Provide the (x, y) coordinate of the cell's center where the given text is located.  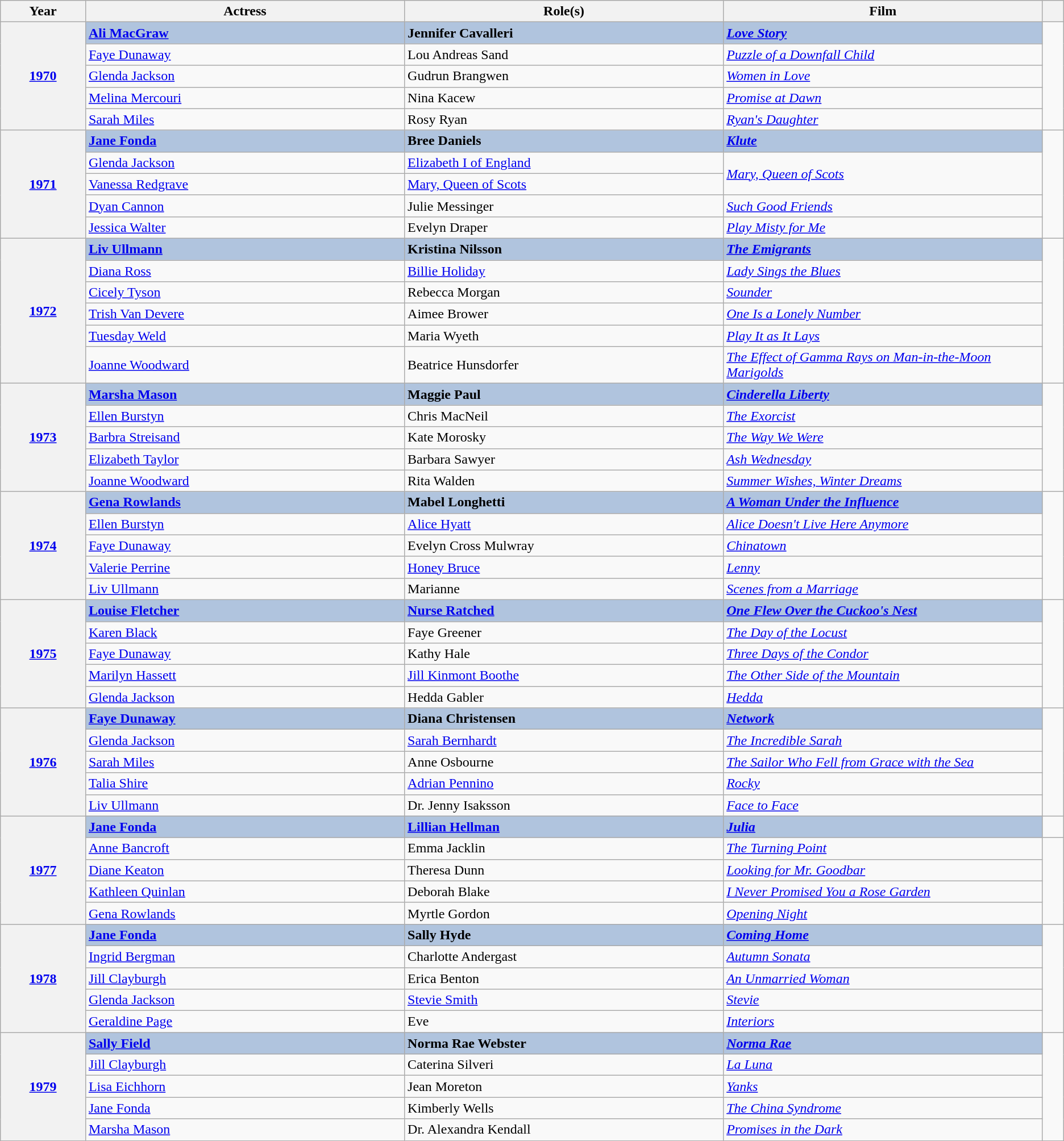
Vanessa Redgrave (244, 184)
Play It as It Lays (883, 336)
Stevie (883, 1000)
Face to Face (883, 805)
Ash Wednesday (883, 459)
1975 (43, 653)
Faye Greener (564, 632)
Rocky (883, 784)
Deborah Blake (564, 892)
Jessica Walter (244, 227)
Barbara Sawyer (564, 459)
1972 (43, 310)
Diana Ross (244, 271)
Anne Bancroft (244, 848)
Nurse Ratched (564, 610)
A Woman Under the Influence (883, 502)
Actress (244, 11)
An Unmarried Woman (883, 978)
Norma Rae Webster (564, 1043)
Bree Daniels (564, 141)
Lenny (883, 567)
Hedda (883, 697)
Women in Love (883, 76)
The Other Side of the Mountain (883, 676)
The Emigrants (883, 249)
Kimberly Wells (564, 1108)
1977 (43, 870)
Erica Benton (564, 978)
Kate Morosky (564, 438)
Nina Kacew (564, 98)
Marianne (564, 589)
Promise at Dawn (883, 98)
Rosy Ryan (564, 119)
Hedda Gabler (564, 697)
Geraldine Page (244, 1022)
Sounder (883, 293)
Ali MacGraw (244, 33)
Rita Walden (564, 481)
Klute (883, 141)
Summer Wishes, Winter Dreams (883, 481)
Tuesday Weld (244, 336)
Dr. Alexandra Kendall (564, 1130)
The Way We Were (883, 438)
Interiors (883, 1022)
Anne Osbourne (564, 762)
Gudrun Brangwen (564, 76)
Yanks (883, 1086)
1973 (43, 438)
1974 (43, 545)
Role(s) (564, 11)
Maria Wyeth (564, 336)
Marilyn Hassett (244, 676)
Kathleen Quinlan (244, 892)
Cicely Tyson (244, 293)
Ryan's Daughter (883, 119)
Dyan Cannon (244, 206)
Barbra Streisand (244, 438)
1979 (43, 1086)
Such Good Friends (883, 206)
Jennifer Cavalleri (564, 33)
Autumn Sonata (883, 956)
Rebecca Morgan (564, 293)
Valerie Perrine (244, 567)
One Is a Lonely Number (883, 314)
The Turning Point (883, 848)
Evelyn Cross Mulwray (564, 545)
Film (883, 11)
Sally Hyde (564, 935)
Louise Fletcher (244, 610)
The China Syndrome (883, 1108)
Ingrid Bergman (244, 956)
Lillian Hellman (564, 827)
Coming Home (883, 935)
Looking for Mr. Goodbar (883, 870)
Emma Jacklin (564, 848)
Diane Keaton (244, 870)
I Never Promised You a Rose Garden (883, 892)
Mabel Longhetti (564, 502)
The Exorcist (883, 416)
Puzzle of a Downfall Child (883, 55)
Play Misty for Me (883, 227)
Evelyn Draper (564, 227)
Jill Kinmont Boothe (564, 676)
Kristina Nilsson (564, 249)
Sally Field (244, 1043)
Myrtle Gordon (564, 913)
Lou Andreas Sand (564, 55)
Honey Bruce (564, 567)
Chris MacNeil (564, 416)
The Sailor Who Fell from Grace with the Sea (883, 762)
Talia Shire (244, 784)
Lisa Eichhorn (244, 1086)
Beatrice Hunsdorfer (564, 365)
Stevie Smith (564, 1000)
Dr. Jenny Isaksson (564, 805)
Jean Moreton (564, 1086)
Chinatown (883, 545)
Julie Messinger (564, 206)
Kathy Hale (564, 654)
The Effect of Gamma Rays on Man-in-the-Moon Marigolds (883, 365)
Elizabeth I of England (564, 163)
1976 (43, 762)
Julia (883, 827)
One Flew Over the Cuckoo's Nest (883, 610)
1971 (43, 184)
1970 (43, 76)
Karen Black (244, 632)
Adrian Pennino (564, 784)
Charlotte Andergast (564, 956)
Alice Hyatt (564, 524)
Network (883, 719)
Year (43, 11)
Norma Rae (883, 1043)
Aimee Brower (564, 314)
Lady Sings the Blues (883, 271)
La Luna (883, 1065)
Maggie Paul (564, 394)
Love Story (883, 33)
Eve (564, 1022)
Alice Doesn't Live Here Anymore (883, 524)
Caterina Silveri (564, 1065)
Sarah Bernhardt (564, 740)
Scenes from a Marriage (883, 589)
The Day of the Locust (883, 632)
Three Days of the Condor (883, 654)
Promises in the Dark (883, 1130)
Opening Night (883, 913)
Elizabeth Taylor (244, 459)
Theresa Dunn (564, 870)
Diana Christensen (564, 719)
1978 (43, 978)
Melina Mercouri (244, 98)
Billie Holiday (564, 271)
The Incredible Sarah (883, 740)
Cinderella Liberty (883, 394)
Trish Van Devere (244, 314)
